Extract the (x, y) coordinate from the center of the cell holding the provided text.  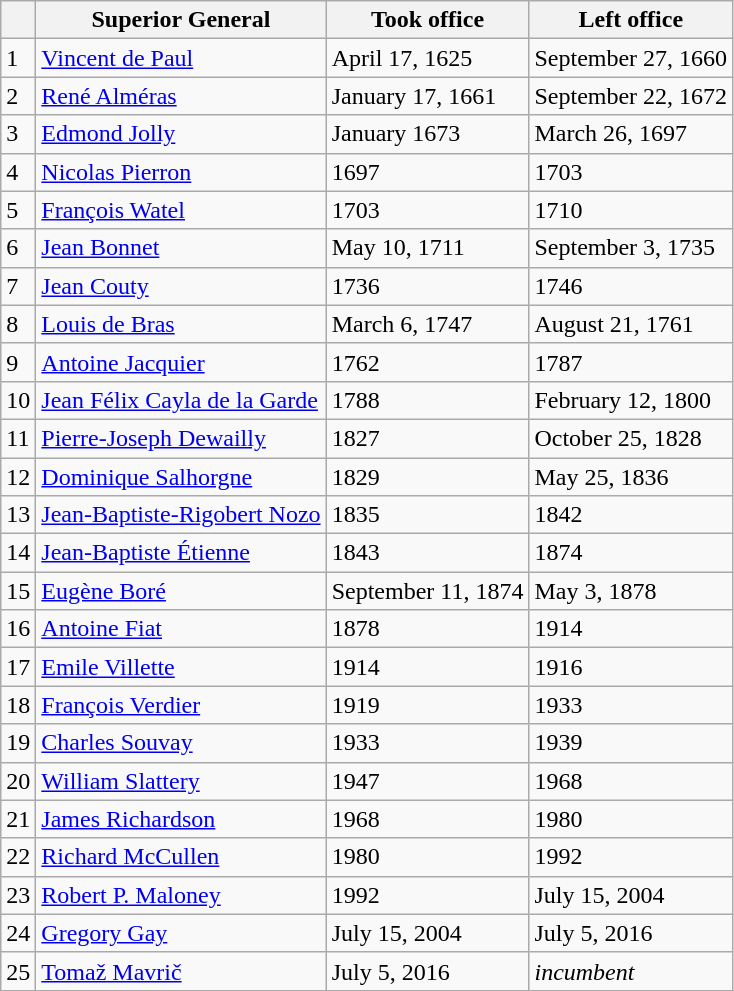
24 (18, 933)
Tomaž Mavrič (181, 971)
12 (18, 477)
Antoine Jacquier (181, 362)
1788 (428, 400)
September 27, 1660 (631, 58)
January 17, 1661 (428, 96)
3 (18, 134)
Took office (428, 20)
Charles Souvay (181, 743)
1710 (631, 210)
January 1673 (428, 134)
René Alméras (181, 96)
February 12, 1800 (631, 400)
16 (18, 629)
1843 (428, 553)
9 (18, 362)
14 (18, 553)
Jean Couty (181, 286)
Edmond Jolly (181, 134)
Left office (631, 20)
2 (18, 96)
17 (18, 667)
March 6, 1747 (428, 324)
1878 (428, 629)
Nicolas Pierron (181, 172)
François Verdier (181, 705)
11 (18, 438)
22 (18, 857)
15 (18, 591)
James Richardson (181, 819)
incumbent (631, 971)
20 (18, 781)
Dominique Salhorgne (181, 477)
François Watel (181, 210)
September 3, 1735 (631, 248)
1762 (428, 362)
1835 (428, 515)
Gregory Gay (181, 933)
18 (18, 705)
1787 (631, 362)
6 (18, 248)
September 11, 1874 (428, 591)
1697 (428, 172)
William Slattery (181, 781)
Pierre-Joseph Dewailly (181, 438)
May 3, 1878 (631, 591)
Jean Félix Cayla de la Garde (181, 400)
1829 (428, 477)
May 10, 1711 (428, 248)
1874 (631, 553)
Jean-Baptiste-Rigobert Nozo (181, 515)
5 (18, 210)
4 (18, 172)
1 (18, 58)
1842 (631, 515)
21 (18, 819)
Richard McCullen (181, 857)
1947 (428, 781)
25 (18, 971)
8 (18, 324)
Superior General (181, 20)
August 21, 1761 (631, 324)
Robert P. Maloney (181, 895)
Antoine Fiat (181, 629)
10 (18, 400)
13 (18, 515)
Eugène Boré (181, 591)
Jean-Baptiste Étienne (181, 553)
23 (18, 895)
Louis de Bras (181, 324)
1939 (631, 743)
Vincent de Paul (181, 58)
Jean Bonnet (181, 248)
1919 (428, 705)
October 25, 1828 (631, 438)
September 22, 1672 (631, 96)
7 (18, 286)
19 (18, 743)
May 25, 1836 (631, 477)
Emile Villette (181, 667)
1736 (428, 286)
1746 (631, 286)
March 26, 1697 (631, 134)
1916 (631, 667)
April 17, 1625 (428, 58)
1827 (428, 438)
